Scan for the cell matching the given text and deliver its (x, y) coordinate at center. 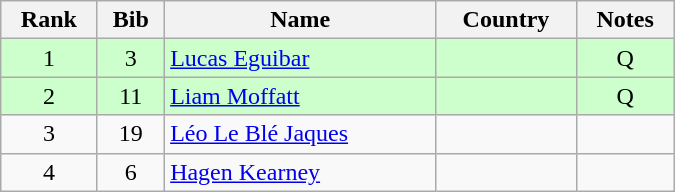
Léo Le Blé Jaques (300, 134)
4 (49, 172)
Liam Moffatt (300, 96)
11 (131, 96)
6 (131, 172)
19 (131, 134)
Rank (49, 20)
1 (49, 58)
Notes (625, 20)
2 (49, 96)
Name (300, 20)
Country (506, 20)
Lucas Eguibar (300, 58)
Hagen Kearney (300, 172)
Bib (131, 20)
